Locate the cell with the specified text and output its (x, y) center coordinate. 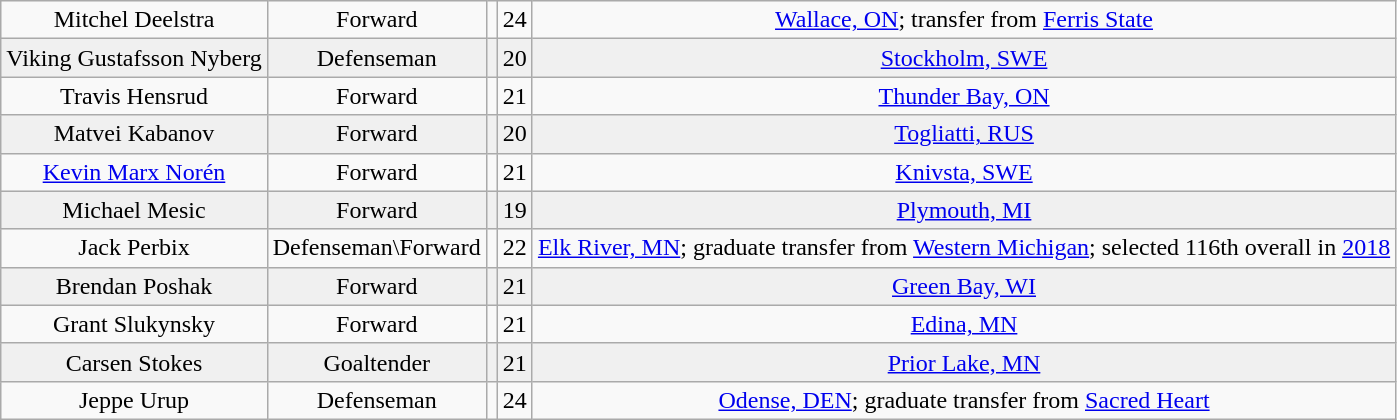
Green Bay, WI (964, 286)
Michael Mesic (134, 210)
Odense, DEN; graduate transfer from Sacred Heart (964, 400)
22 (514, 248)
Jeppe Urup (134, 400)
Viking Gustafsson Nyberg (134, 58)
Grant Slukynsky (134, 324)
Carsen Stokes (134, 362)
Wallace, ON; transfer from Ferris State (964, 20)
Jack Perbix (134, 248)
Stockholm, SWE (964, 58)
Matvei Kabanov (134, 134)
Defenseman\Forward (376, 248)
Knivsta, SWE (964, 172)
19 (514, 210)
Mitchel Deelstra (134, 20)
Edina, MN (964, 324)
Kevin Marx Norén (134, 172)
Elk River, MN; graduate transfer from Western Michigan; selected 116th overall in 2018 (964, 248)
Togliatti, RUS (964, 134)
Brendan Poshak (134, 286)
Thunder Bay, ON (964, 96)
Travis Hensrud (134, 96)
Plymouth, MI (964, 210)
Prior Lake, MN (964, 362)
Goaltender (376, 362)
